Extract the (X, Y) coordinate from the center of the cell holding the provided text.  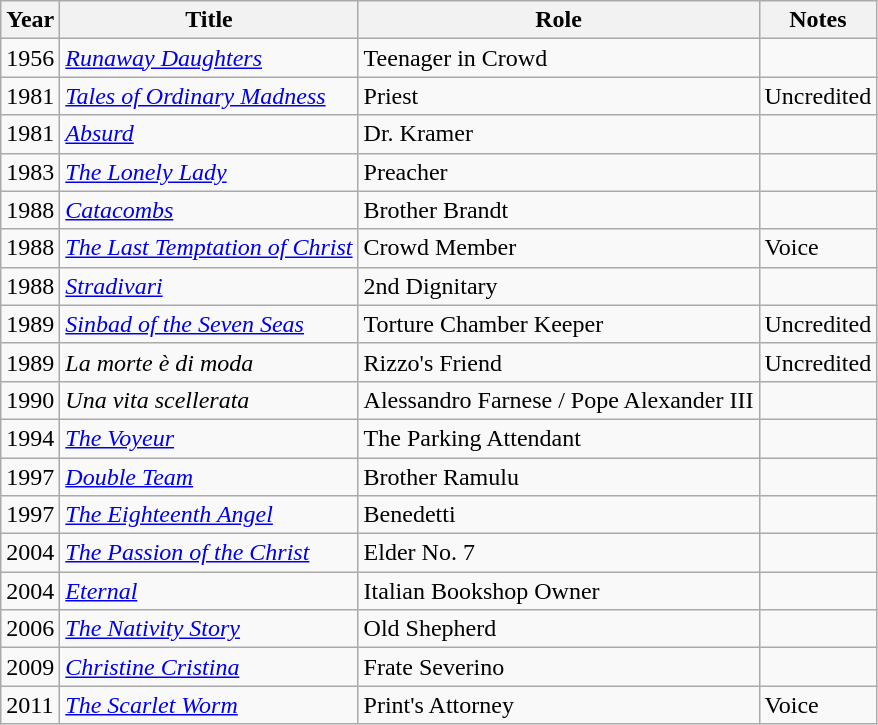
Teenager in Crowd (558, 58)
The Eighteenth Angel (209, 515)
Brother Ramulu (558, 477)
Benedetti (558, 515)
Torture Chamber Keeper (558, 324)
Runaway Daughters (209, 58)
The Passion of the Christ (209, 553)
Double Team (209, 477)
The Voyeur (209, 438)
Frate Severino (558, 667)
Role (558, 20)
Elder No. 7 (558, 553)
Title (209, 20)
2011 (30, 705)
1983 (30, 172)
Priest (558, 96)
Crowd Member (558, 248)
Catacombs (209, 210)
Tales of Ordinary Madness (209, 96)
Alessandro Farnese / Pope Alexander III (558, 400)
1956 (30, 58)
Old Shepherd (558, 629)
Print's Attorney (558, 705)
The Scarlet Worm (209, 705)
Notes (818, 20)
Absurd (209, 134)
Brother Brandt (558, 210)
Una vita scellerata (209, 400)
The Last Temptation of Christ (209, 248)
1990 (30, 400)
The Lonely Lady (209, 172)
Italian Bookshop Owner (558, 591)
2009 (30, 667)
Preacher (558, 172)
2nd Dignitary (558, 286)
Christine Cristina (209, 667)
Rizzo's Friend (558, 362)
2006 (30, 629)
Year (30, 20)
La morte è di moda (209, 362)
The Parking Attendant (558, 438)
Dr. Kramer (558, 134)
The Nativity Story (209, 629)
Eternal (209, 591)
1994 (30, 438)
Sinbad of the Seven Seas (209, 324)
Stradivari (209, 286)
